Determine the [X, Y] coordinate at the center of the cell enclosing the given text.  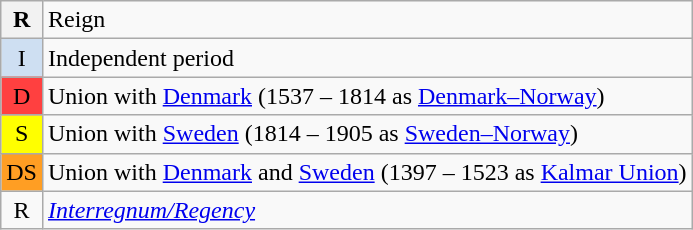
DS [22, 172]
Union with Sweden (1814 – 1905 as Sweden–Norway) [367, 134]
Interregnum/Regency [367, 210]
S [22, 134]
I [22, 58]
Independent period [367, 58]
Union with Denmark and Sweden (1397 – 1523 as Kalmar Union) [367, 172]
Union with Denmark (1537 – 1814 as Denmark–Norway) [367, 96]
Reign [367, 20]
D [22, 96]
